Extract the (x, y) coordinate from the center of the cell holding the provided text.  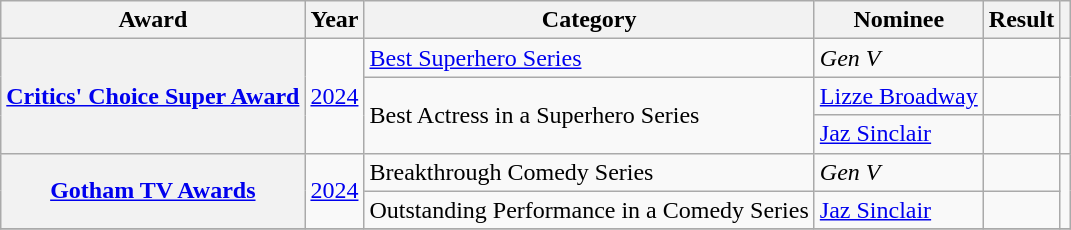
Lizze Broadway (898, 96)
Best Superhero Series (589, 58)
Year (334, 20)
Nominee (898, 20)
Outstanding Performance in a Comedy Series (589, 210)
Award (153, 20)
Breakthrough Comedy Series (589, 172)
Gotham TV Awards (153, 191)
Best Actress in a Superhero Series (589, 115)
Category (589, 20)
Result (1021, 20)
Critics' Choice Super Award (153, 96)
